Output the [X, Y] coordinate of the center of the cell containing the given text.  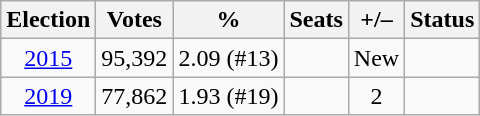
Status [442, 20]
Election [48, 20]
95,392 [134, 58]
1.93 (#19) [228, 96]
2.09 (#13) [228, 58]
2019 [48, 96]
% [228, 20]
2015 [48, 58]
Votes [134, 20]
Seats [316, 20]
+/– [376, 20]
2 [376, 96]
77,862 [134, 96]
New [376, 58]
